Find where the given text appears and provide that cell's center as (X, Y) coordinate. 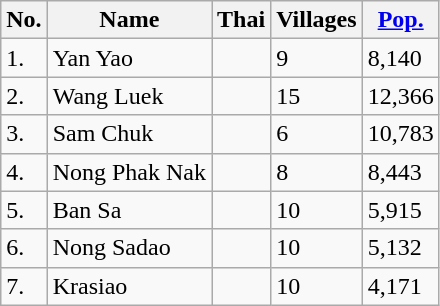
1. (24, 58)
4,171 (400, 286)
Nong Phak Nak (129, 172)
Wang Luek (129, 96)
15 (317, 96)
2. (24, 96)
Nong Sadao (129, 248)
7. (24, 286)
Krasiao (129, 286)
Thai (242, 20)
5,915 (400, 210)
4. (24, 172)
Pop. (400, 20)
Sam Chuk (129, 134)
3. (24, 134)
9 (317, 58)
No. (24, 20)
Name (129, 20)
Villages (317, 20)
12,366 (400, 96)
8,443 (400, 172)
Yan Yao (129, 58)
10,783 (400, 134)
6 (317, 134)
6. (24, 248)
8 (317, 172)
5,132 (400, 248)
5. (24, 210)
8,140 (400, 58)
Ban Sa (129, 210)
